Provide the (x, y) coordinate of the cell's center where the given text is located.  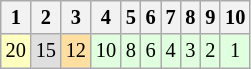
5 (131, 17)
12 (76, 51)
7 (171, 17)
15 (46, 51)
9 (210, 17)
20 (16, 51)
